Identify which cell holds the provided text, then report its [x, y] central coordinate. 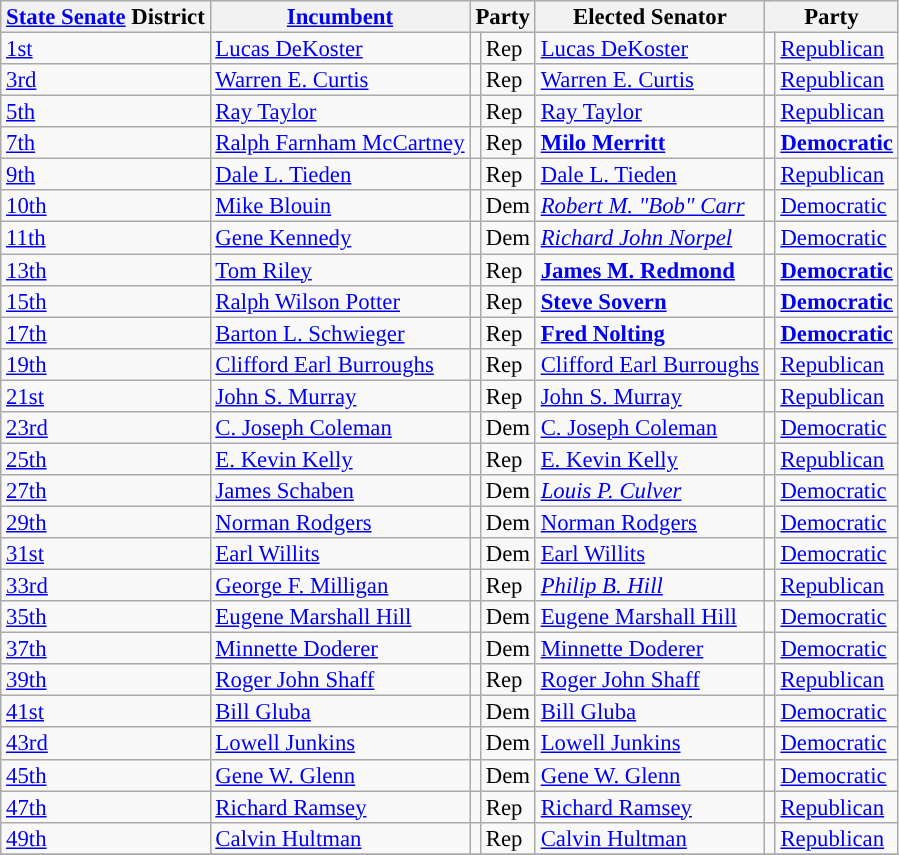
13th [106, 270]
5th [106, 112]
Richard John Norpel [650, 238]
Fred Nolting [650, 333]
15th [106, 301]
Ralph Farnham McCartney [340, 143]
Incumbent [340, 17]
Mike Blouin [340, 206]
17th [106, 333]
Milo Merritt [650, 143]
11th [106, 238]
7th [106, 143]
10th [106, 206]
Ralph Wilson Potter [340, 301]
Steve Sovern [650, 301]
19th [106, 364]
Gene Kennedy [340, 238]
37th [106, 649]
Barton L. Schwieger [340, 333]
21st [106, 396]
31st [106, 554]
1st [106, 49]
James M. Redmond [650, 270]
39th [106, 680]
23rd [106, 428]
43rd [106, 744]
41st [106, 712]
27th [106, 491]
Philip B. Hill [650, 586]
State Senate District [106, 17]
Louis P. Culver [650, 491]
33rd [106, 586]
Tom Riley [340, 270]
25th [106, 459]
47th [106, 807]
3rd [106, 80]
29th [106, 522]
Robert M. "Bob" Carr [650, 206]
49th [106, 838]
9th [106, 175]
George F. Milligan [340, 586]
45th [106, 775]
James Schaben [340, 491]
35th [106, 617]
Elected Senator [650, 17]
